From the cell containing the given text, extract its center point as [X, Y] coordinate. 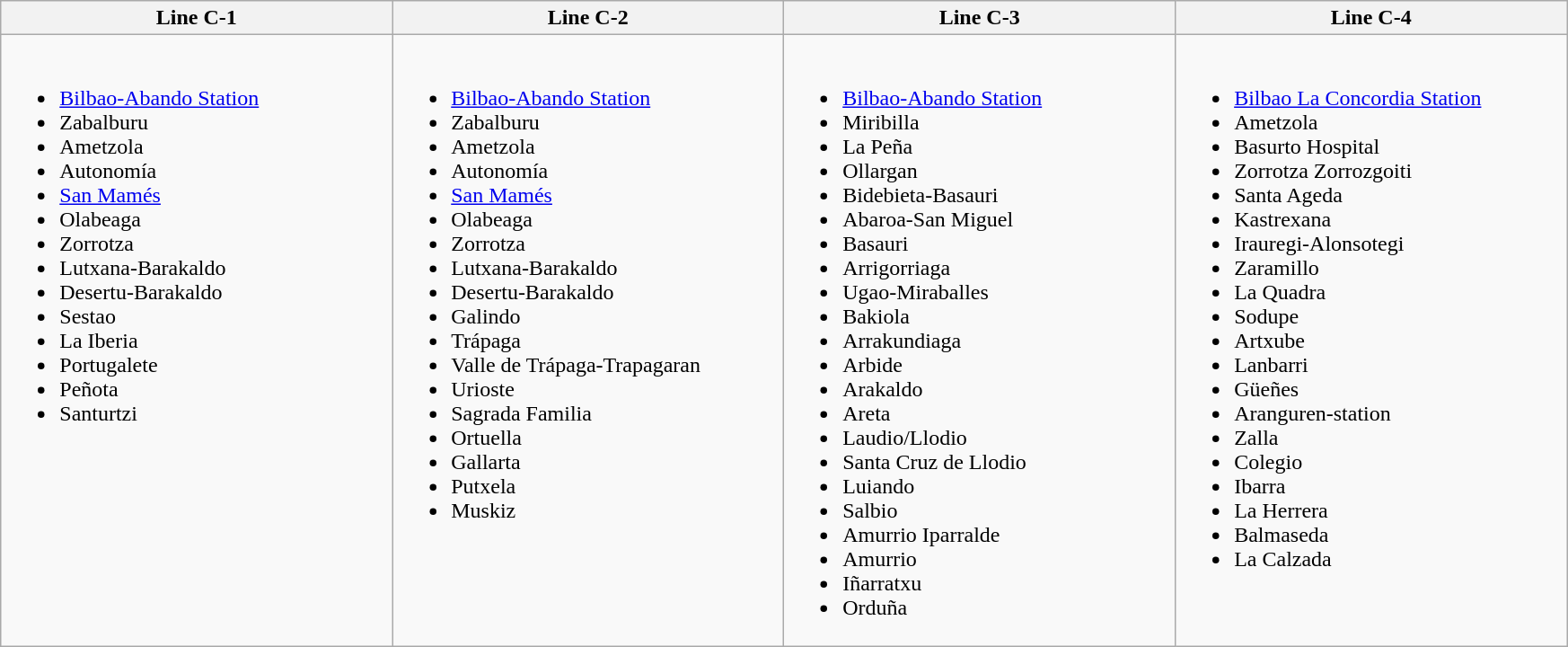
Bilbao-Abando Station ZabalburuAmetzolaAutonomíaSan Mamés OlabeagaZorrotzaLutxana-BarakaldoDesertu-BarakaldoSestaoLa IberiaPortugaletePeñotaSanturtzi [197, 341]
Line C-4 [1371, 18]
Line C-3 [980, 18]
Line C-1 [197, 18]
Line C-2 [588, 18]
